Detect which cell encompasses the target text, then output its (X, Y) center coordinate. 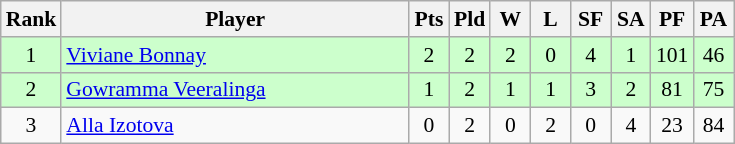
PF (672, 19)
Pts (429, 19)
SF (591, 19)
Viviane Bonnay (235, 55)
Player (235, 19)
Gowramma Veeralinga (235, 90)
L (550, 19)
46 (713, 55)
23 (672, 126)
Alla Izotova (235, 126)
81 (672, 90)
Rank (32, 19)
Pld (470, 19)
75 (713, 90)
101 (672, 55)
84 (713, 126)
W (510, 19)
SA (631, 19)
PA (713, 19)
